Extract the (X, Y) coordinate from the center of the cell holding the provided text.  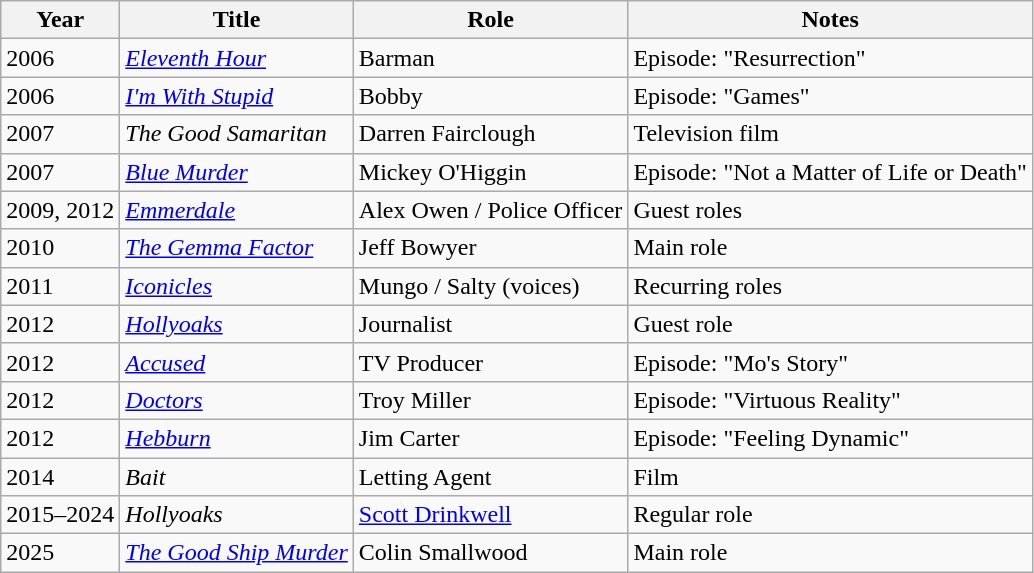
Doctors (237, 400)
2025 (60, 553)
Iconicles (237, 286)
Year (60, 20)
Episode: "Mo's Story" (830, 362)
Guest roles (830, 210)
The Good Samaritan (237, 134)
Accused (237, 362)
Episode: "Feeling Dynamic" (830, 438)
Title (237, 20)
Emmerdale (237, 210)
Colin Smallwood (490, 553)
Barman (490, 58)
The Good Ship Murder (237, 553)
Episode: "Games" (830, 96)
Notes (830, 20)
Journalist (490, 324)
Bobby (490, 96)
Hebburn (237, 438)
I'm With Stupid (237, 96)
The Gemma Factor (237, 248)
2014 (60, 477)
2010 (60, 248)
2011 (60, 286)
Scott Drinkwell (490, 515)
Episode: "Resurrection" (830, 58)
Bait (237, 477)
Letting Agent (490, 477)
Blue Murder (237, 172)
Guest role (830, 324)
Episode: "Virtuous Reality" (830, 400)
Jeff Bowyer (490, 248)
Alex Owen / Police Officer (490, 210)
2009, 2012 (60, 210)
Eleventh Hour (237, 58)
Episode: "Not a Matter of Life or Death" (830, 172)
Film (830, 477)
Regular role (830, 515)
Darren Fairclough (490, 134)
Television film (830, 134)
TV Producer (490, 362)
Troy Miller (490, 400)
Role (490, 20)
2015–2024 (60, 515)
Jim Carter (490, 438)
Recurring roles (830, 286)
Mickey O'Higgin (490, 172)
Mungo / Salty (voices) (490, 286)
